Identify which cell holds the provided text, then report its [x, y] central coordinate. 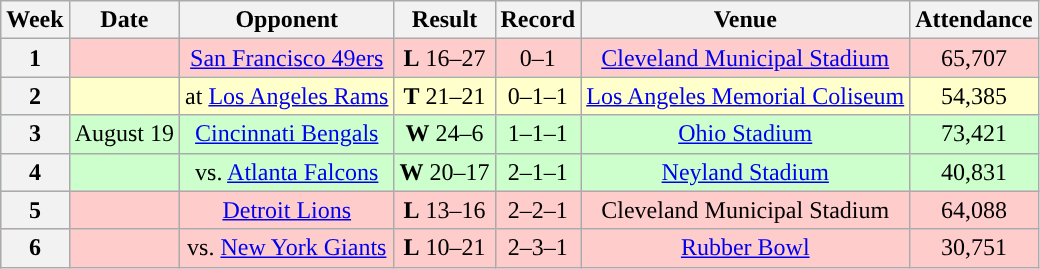
L 10–21 [444, 248]
Cincinnati Bengals [287, 134]
Result [444, 20]
65,707 [974, 58]
Venue [746, 20]
0–1 [538, 58]
54,385 [974, 96]
Record [538, 20]
Ohio Stadium [746, 134]
2–2–1 [538, 210]
San Francisco 49ers [287, 58]
3 [35, 134]
Opponent [287, 20]
1 [35, 58]
40,831 [974, 172]
Attendance [974, 20]
2–3–1 [538, 248]
T 21–21 [444, 96]
Los Angeles Memorial Coliseum [746, 96]
August 19 [124, 134]
W 24–6 [444, 134]
30,751 [974, 248]
Date [124, 20]
vs. Atlanta Falcons [287, 172]
Neyland Stadium [746, 172]
4 [35, 172]
64,088 [974, 210]
Rubber Bowl [746, 248]
1–1–1 [538, 134]
5 [35, 210]
Week [35, 20]
L 13–16 [444, 210]
2–1–1 [538, 172]
vs. New York Giants [287, 248]
at Los Angeles Rams [287, 96]
0–1–1 [538, 96]
73,421 [974, 134]
2 [35, 96]
L 16–27 [444, 58]
6 [35, 248]
W 20–17 [444, 172]
Detroit Lions [287, 210]
